Identify which cell holds the provided text, then report its [X, Y] central coordinate. 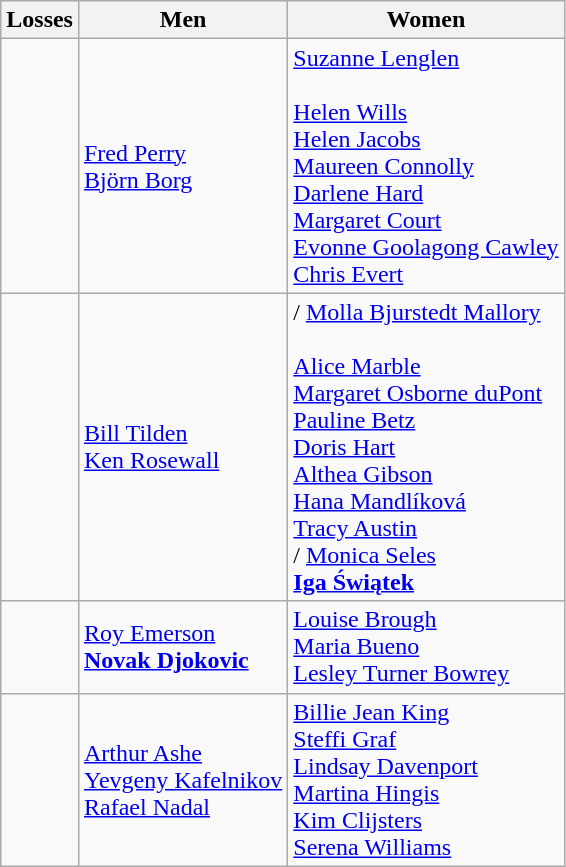
Louise Brough Maria Bueno Lesley Turner Bowrey [426, 647]
Losses [40, 20]
Billie Jean King Steffi Graf Lindsay Davenport Martina Hingis Kim Clijsters Serena Williams [426, 780]
Roy Emerson Novak Djokovic [182, 647]
Women [426, 20]
Bill Tilden Ken Rosewall [182, 447]
Suzanne Lenglen Helen Wills Helen Jacobs Maureen Connolly Darlene Hard Margaret Court Evonne Goolagong Cawley Chris Evert [426, 166]
Men [182, 20]
Fred Perry Björn Borg [182, 166]
Arthur Ashe Yevgeny Kafelnikov Rafael Nadal [182, 780]
